Locate the cell with the specified text and output its [X, Y] center coordinate. 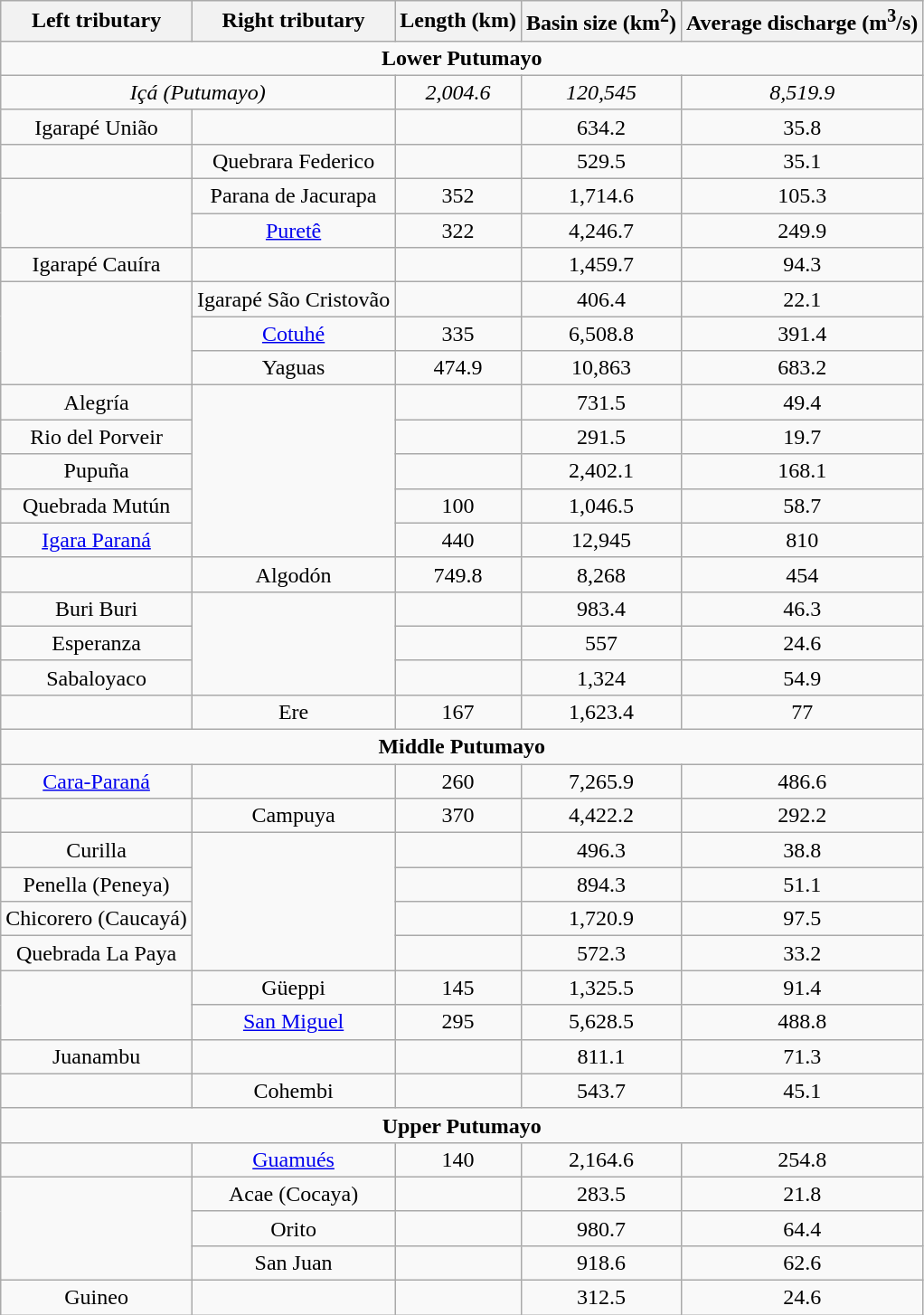
5,628.5 [600, 1022]
97.5 [803, 919]
168.1 [803, 471]
406.4 [600, 299]
1,623.4 [600, 712]
49.4 [803, 402]
Basin size (km2) [600, 22]
Igarapé São Cristovão [293, 299]
Cara-Paraná [97, 781]
292.2 [803, 816]
Acae (Cocaya) [293, 1194]
71.3 [803, 1056]
260 [458, 781]
San Juan [293, 1263]
Igarapé União [97, 127]
Esperanza [97, 643]
Campuya [293, 816]
62.6 [803, 1263]
Içá (Putumayo) [198, 92]
6,508.8 [600, 334]
Right tributary [293, 22]
322 [458, 231]
Algodón [293, 574]
Cohembi [293, 1091]
94.3 [803, 265]
Rio del Porveir [97, 437]
1,714.6 [600, 196]
Upper Putumayo [462, 1125]
77 [803, 712]
Quebrada La Paya [97, 953]
Guineo [97, 1298]
Quebrara Federico [293, 161]
58.7 [803, 506]
Ere [293, 712]
46.3 [803, 609]
543.7 [600, 1091]
Middle Putumayo [462, 747]
22.1 [803, 299]
8,268 [600, 574]
254.8 [803, 1159]
Yaguas [293, 368]
Length (km) [458, 22]
Igara Paraná [97, 540]
Parana de Jacurapa [293, 196]
120,545 [600, 92]
San Miguel [293, 1022]
7,265.9 [600, 781]
54.9 [803, 677]
4,422.2 [600, 816]
Quebrada Mutún [97, 506]
634.2 [600, 127]
1,324 [600, 677]
335 [458, 334]
572.3 [600, 953]
312.5 [600, 1298]
370 [458, 816]
454 [803, 574]
145 [458, 988]
Guamués [293, 1159]
91.4 [803, 988]
474.9 [458, 368]
35.8 [803, 127]
45.1 [803, 1091]
1,325.5 [600, 988]
283.5 [600, 1194]
33.2 [803, 953]
1,459.7 [600, 265]
105.3 [803, 196]
440 [458, 540]
980.7 [600, 1228]
Cotuhé [293, 334]
488.8 [803, 1022]
811.1 [600, 1056]
38.8 [803, 850]
19.7 [803, 437]
2,164.6 [600, 1159]
Left tributary [97, 22]
557 [600, 643]
683.2 [803, 368]
Alegría [97, 402]
12,945 [600, 540]
Sabaloyaco [97, 677]
749.8 [458, 574]
167 [458, 712]
529.5 [600, 161]
Chicorero (Caucayá) [97, 919]
4,246.7 [600, 231]
983.4 [600, 609]
64.4 [803, 1228]
Penella (Peneya) [97, 885]
249.9 [803, 231]
731.5 [600, 402]
Lower Putumayo [462, 58]
291.5 [600, 437]
Curilla [97, 850]
486.6 [803, 781]
Average discharge (m3/s) [803, 22]
1,046.5 [600, 506]
Orito [293, 1228]
10,863 [600, 368]
918.6 [600, 1263]
352 [458, 196]
2,004.6 [458, 92]
Pupuña [97, 471]
Juanambu [97, 1056]
100 [458, 506]
295 [458, 1022]
391.4 [803, 334]
2,402.1 [600, 471]
894.3 [600, 885]
1,720.9 [600, 919]
810 [803, 540]
51.1 [803, 885]
496.3 [600, 850]
140 [458, 1159]
Puretê [293, 231]
35.1 [803, 161]
8,519.9 [803, 92]
21.8 [803, 1194]
Buri Buri [97, 609]
Igarapé Cauíra [97, 265]
Güeppi [293, 988]
